Determine the (X, Y) coordinate at the center of the cell enclosing the given text.  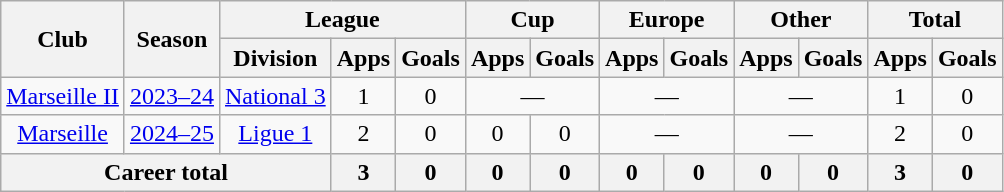
National 3 (275, 96)
League (342, 20)
2024–25 (172, 134)
Marseille II (63, 96)
Marseille (63, 134)
Ligue 1 (275, 134)
Division (275, 58)
Club (63, 39)
Career total (166, 172)
Cup (532, 20)
Other (801, 20)
Europe (667, 20)
2023–24 (172, 96)
Total (935, 20)
Season (172, 39)
